For the text-containing cell, return its midpoint in (X, Y) coordinate format. 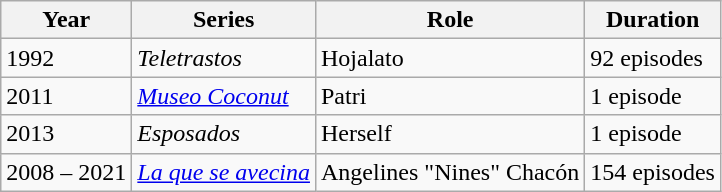
1992 (66, 58)
Teletrastos (224, 58)
2008 – 2021 (66, 172)
Role (450, 20)
Duration (653, 20)
Herself (450, 134)
Museo Coconut (224, 96)
La que se avecina (224, 172)
2013 (66, 134)
92 episodes (653, 58)
Esposados (224, 134)
Patri (450, 96)
Hojalato (450, 58)
Series (224, 20)
Angelines "Nines" Chacón (450, 172)
Year (66, 20)
154 episodes (653, 172)
2011 (66, 96)
